For the text-containing cell, return its midpoint in [x, y] coordinate format. 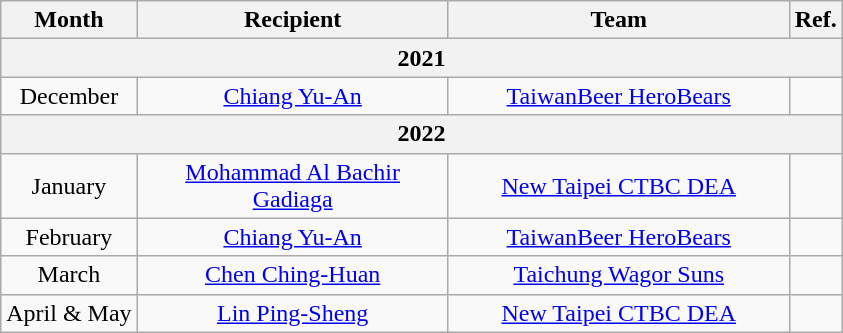
Ref. [816, 20]
January [69, 186]
Mohammad Al Bachir Gadiaga [292, 186]
February [69, 237]
Month [69, 20]
Team [618, 20]
March [69, 275]
April & May [69, 313]
2022 [422, 134]
Taichung Wagor Suns [618, 275]
Chen Ching-Huan [292, 275]
Lin Ping-Sheng [292, 313]
2021 [422, 58]
December [69, 96]
Recipient [292, 20]
